Provide the [X, Y] coordinate of the cell's center where the given text is located.  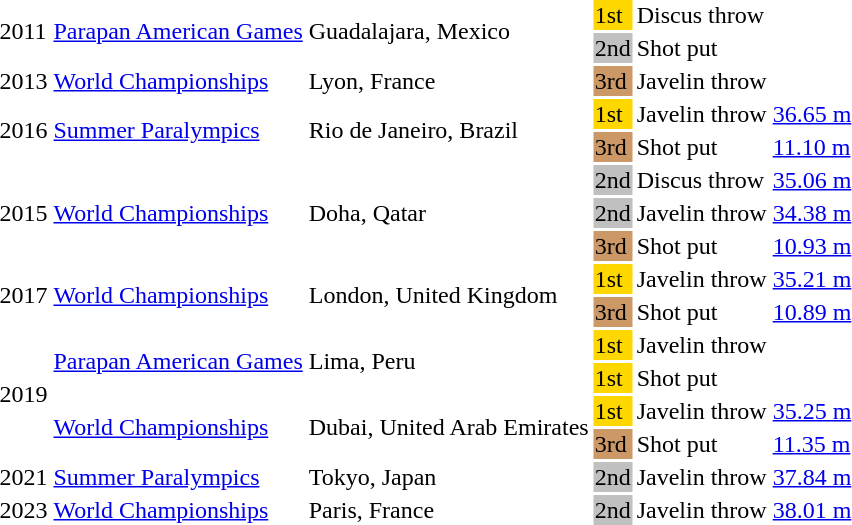
London, United Kingdom [448, 296]
Rio de Janeiro, Brazil [448, 130]
Doha, Qatar [448, 213]
Tokyo, Japan [448, 477]
Lima, Peru [448, 362]
Paris, France [448, 510]
Dubai, United Arab Emirates [448, 428]
Lyon, France [448, 81]
Guadalajara, Mexico [448, 32]
